Find where the given text appears and provide that cell's center as [x, y] coordinate. 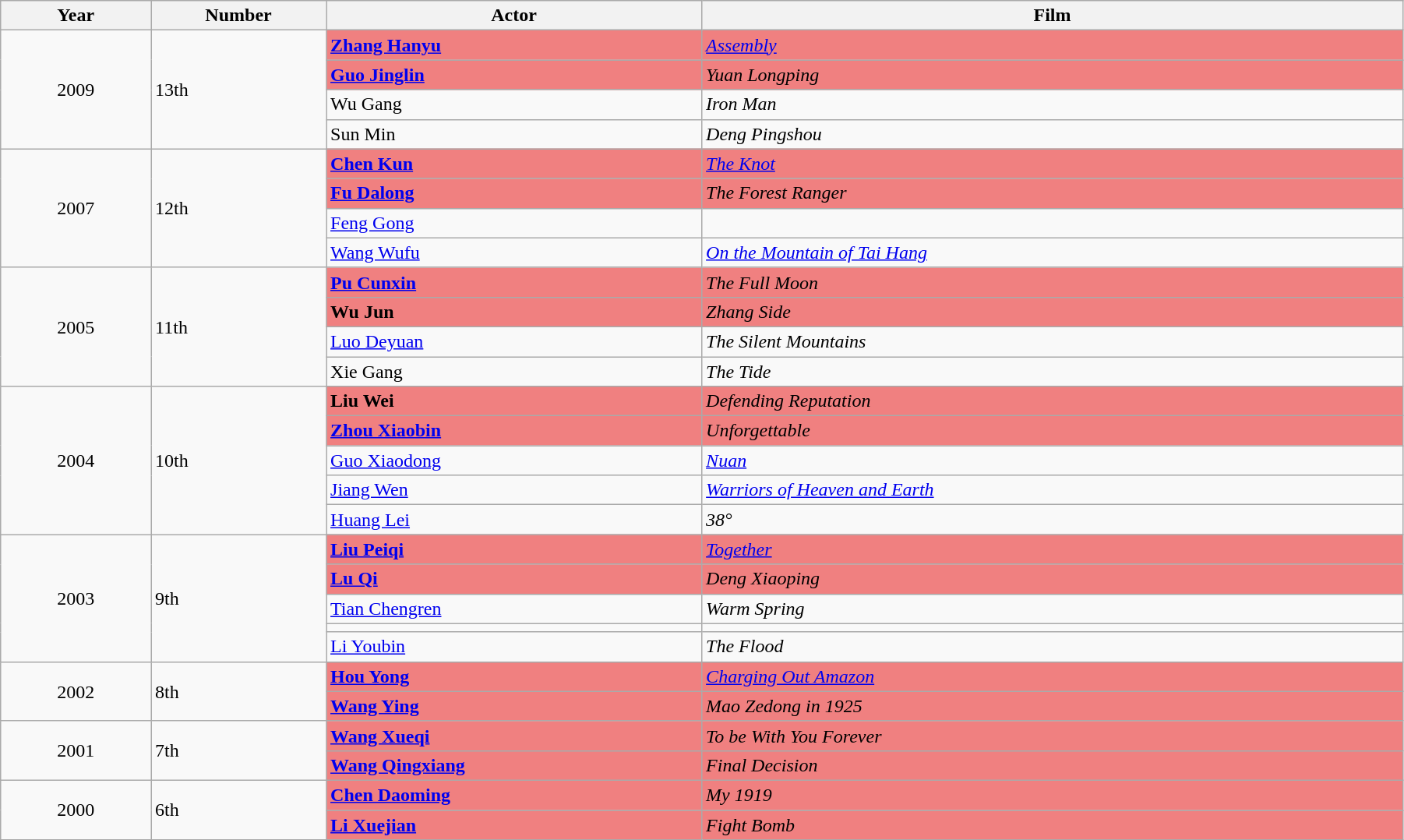
Lu Qi [514, 579]
Fu Dalong [514, 193]
Li Youbin [514, 647]
2004 [76, 461]
Fight Bomb [1053, 825]
Li Xuejian [514, 825]
Liu Wei [514, 401]
Unforgettable [1053, 431]
Wang Wufu [514, 252]
Warriors of Heaven and Earth [1053, 490]
My 1919 [1053, 795]
Mao Zedong in 1925 [1053, 706]
Sun Min [514, 134]
2001 [76, 750]
Year [76, 16]
6th [238, 810]
Guo Jinglin [514, 75]
Actor [514, 16]
Defending Reputation [1053, 401]
Wu Gang [514, 104]
Hou Yong [514, 676]
13th [238, 90]
2003 [76, 598]
Guo Xiaodong [514, 461]
Final Decision [1053, 765]
Pu Cunxin [514, 282]
Luo Deyuan [514, 341]
11th [238, 326]
9th [238, 598]
7th [238, 750]
The Silent Mountains [1053, 341]
Deng Pingshou [1053, 134]
Jiang Wen [514, 490]
Xie Gang [514, 372]
Feng Gong [514, 223]
The Knot [1053, 164]
Tian Chengren [514, 609]
Huang Lei [514, 520]
To be With You Forever [1053, 736]
Iron Man [1053, 104]
Zhou Xiaobin [514, 431]
2000 [76, 810]
12th [238, 208]
Warm Spring [1053, 609]
The Flood [1053, 647]
Nuan [1053, 461]
Number [238, 16]
2005 [76, 326]
2007 [76, 208]
Assembly [1053, 45]
On the Mountain of Tai Hang [1053, 252]
Deng Xiaoping [1053, 579]
2002 [76, 691]
Zhang Side [1053, 312]
Zhang Hanyu [514, 45]
The Full Moon [1053, 282]
Wang Xueqi [514, 736]
The Forest Ranger [1053, 193]
Chen Kun [514, 164]
Film [1053, 16]
10th [238, 461]
2009 [76, 90]
The Tide [1053, 372]
Yuan Longping [1053, 75]
Together [1053, 549]
Charging Out Amazon [1053, 676]
Chen Daoming [514, 795]
Wang Ying [514, 706]
8th [238, 691]
38° [1053, 520]
Wu Jun [514, 312]
Liu Peiqi [514, 549]
Wang Qingxiang [514, 765]
